From the cell containing the given text, extract its center point as [x, y] coordinate. 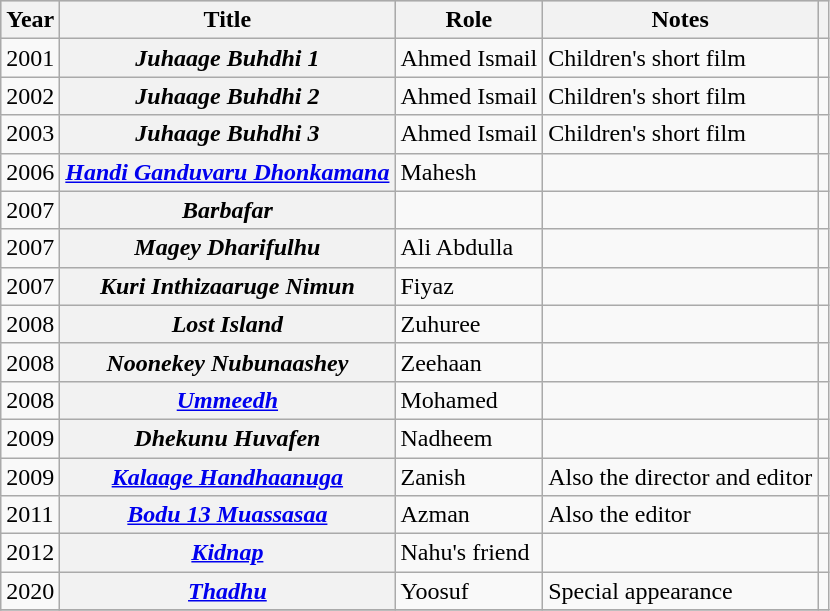
Noonekey Nubunaashey [228, 362]
Ummeedh [228, 400]
Juhaage Buhdhi 3 [228, 134]
Zuhuree [469, 324]
Year [30, 20]
Kalaage Handhaanuga [228, 477]
Zanish [469, 477]
Also the editor [680, 515]
Barbafar [228, 210]
Kuri Inthizaaruge Nimun [228, 286]
Lost Island [228, 324]
Fiyaz [469, 286]
Ali Abdulla [469, 248]
2001 [30, 58]
Thadhu [228, 591]
Notes [680, 20]
Mohamed [469, 400]
Also the director and editor [680, 477]
Bodu 13 Muassasaa [228, 515]
Juhaage Buhdhi 2 [228, 96]
Yoosuf [469, 591]
Handi Ganduvaru Dhonkamana [228, 172]
Mahesh [469, 172]
2002 [30, 96]
Juhaage Buhdhi 1 [228, 58]
Magey Dharifulhu [228, 248]
2003 [30, 134]
Azman [469, 515]
Role [469, 20]
Title [228, 20]
2011 [30, 515]
2012 [30, 553]
Nadheem [469, 438]
Zeehaan [469, 362]
2006 [30, 172]
Kidnap [228, 553]
Nahu's friend [469, 553]
Dhekunu Huvafen [228, 438]
2020 [30, 591]
Special appearance [680, 591]
